Extract the (X, Y) coordinate from the center of the cell holding the provided text.  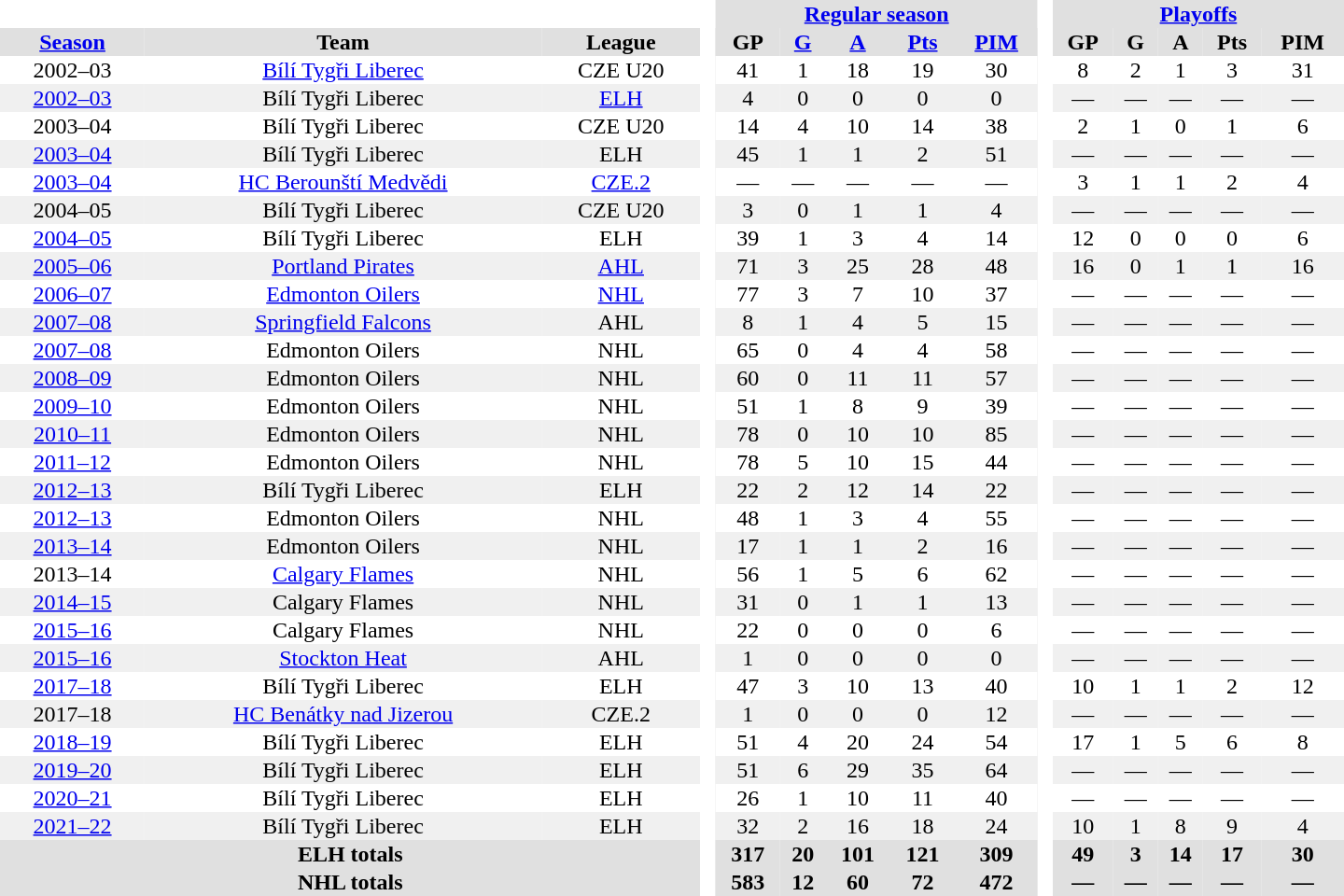
62 (997, 574)
41 (749, 70)
2018–19 (73, 742)
2009–10 (73, 406)
2014–15 (73, 602)
49 (1083, 854)
32 (749, 826)
45 (749, 154)
Stockton Heat (343, 658)
71 (749, 266)
2020–21 (73, 798)
85 (997, 434)
57 (997, 378)
56 (749, 574)
65 (749, 350)
121 (923, 854)
HC Benátky nad Jizerou (343, 714)
28 (923, 266)
Regular season (877, 14)
2005–06 (73, 266)
2008–09 (73, 378)
54 (997, 742)
317 (749, 854)
55 (997, 518)
58 (997, 350)
72 (923, 882)
47 (749, 686)
Springfield Falcons (343, 322)
583 (749, 882)
19 (923, 70)
26 (749, 798)
472 (997, 882)
44 (997, 462)
309 (997, 854)
2019–20 (73, 770)
Team (343, 42)
2006–07 (73, 294)
38 (997, 126)
ELH totals (351, 854)
2021–22 (73, 826)
NHL totals (351, 882)
HC Berounští Medvědi (343, 182)
29 (858, 770)
101 (858, 854)
2010–11 (73, 434)
League (622, 42)
2011–12 (73, 462)
Season (73, 42)
64 (997, 770)
Playoffs (1198, 14)
25 (858, 266)
7 (858, 294)
77 (749, 294)
35 (923, 770)
Portland Pirates (343, 266)
37 (997, 294)
